Detect which cell encompasses the target text, then output its [x, y] center coordinate. 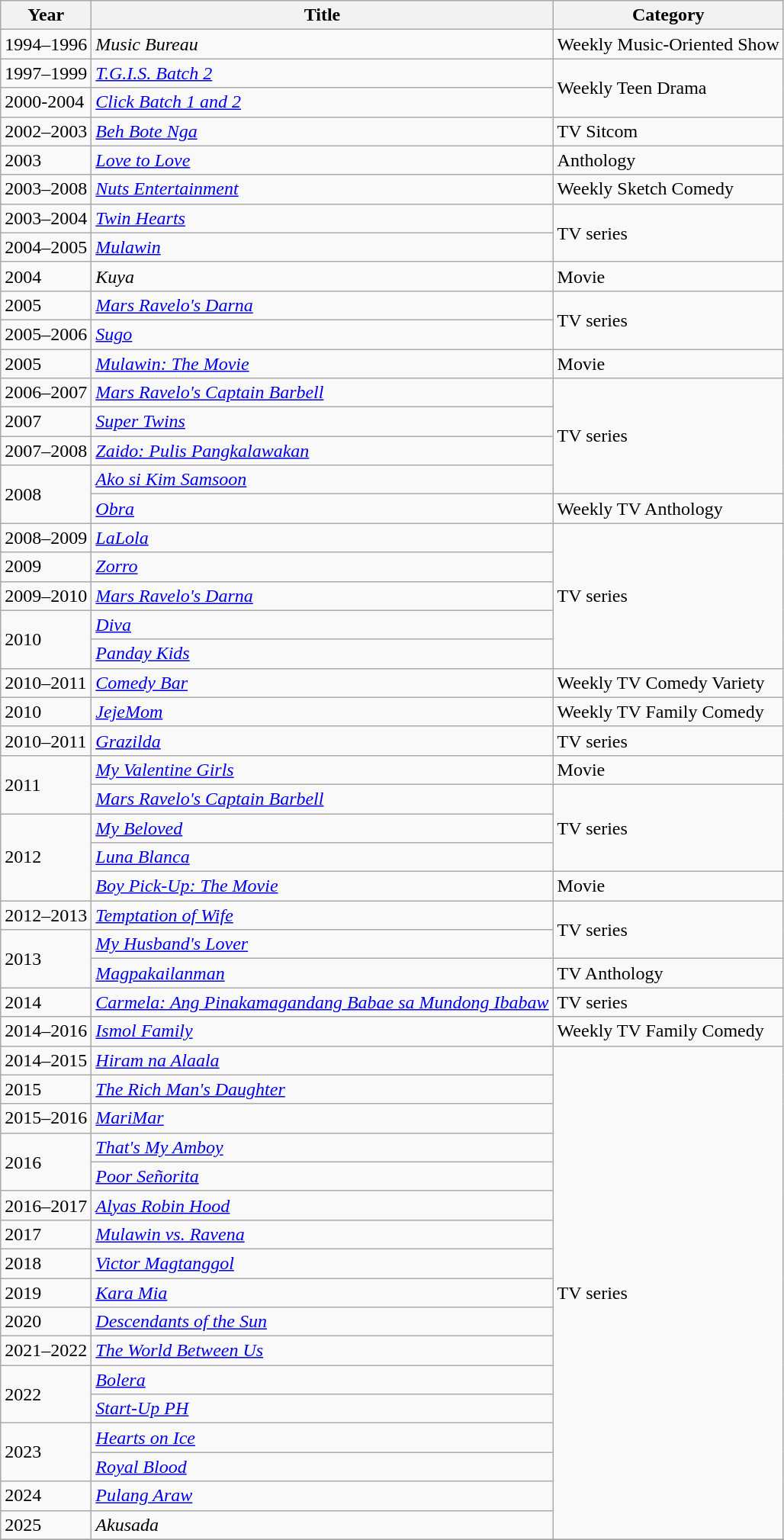
My Husband's Lover [322, 944]
MariMar [322, 1118]
2003–2008 [46, 189]
1994–1996 [46, 44]
2024 [46, 1496]
2009 [46, 567]
2021–2022 [46, 1351]
Hearts on Ice [322, 1438]
TV Sitcom [668, 131]
2002–2003 [46, 131]
Year [46, 15]
Pulang Araw [322, 1496]
T.G.I.S. Batch 2 [322, 73]
Victor Magtanggol [322, 1263]
Akusada [322, 1525]
Super Twins [322, 422]
2008–2009 [46, 538]
2004–2005 [46, 247]
2000-2004 [46, 102]
Mulawin vs. Ravena [322, 1234]
Weekly Teen Drama [668, 88]
Twin Hearts [322, 218]
Obra [322, 509]
2017 [46, 1234]
2015 [46, 1089]
Bolera [322, 1380]
2007–2008 [46, 451]
Sugo [322, 334]
2018 [46, 1263]
Title [322, 15]
2016 [46, 1162]
Ismol Family [322, 1031]
2016–2017 [46, 1205]
Mulawin [322, 247]
2009–2010 [46, 596]
2003–2004 [46, 218]
Zaido: Pulis Pangkalawakan [322, 451]
Weekly TV Comedy Variety [668, 683]
Grazilda [322, 741]
Comedy Bar [322, 683]
The World Between Us [322, 1351]
2011 [46, 784]
2014 [46, 1002]
Category [668, 15]
Temptation of Wife [322, 915]
Mulawin: The Movie [322, 364]
Diva [322, 625]
Start-Up PH [322, 1409]
Poor Señorita [322, 1176]
My Valentine Girls [322, 770]
2003 [46, 160]
Hiram na Alaala [322, 1060]
2012 [46, 857]
Nuts Entertainment [322, 189]
2023 [46, 1452]
Panday Kids [322, 654]
Alyas Robin Hood [322, 1205]
Music Bureau [322, 44]
Zorro [322, 567]
Beh Bote Nga [322, 131]
Ako si Kim Samsoon [322, 480]
2008 [46, 494]
Weekly Sketch Comedy [668, 189]
The Rich Man's Daughter [322, 1089]
1997–1999 [46, 73]
Kara Mia [322, 1293]
Love to Love [322, 160]
Descendants of the Sun [322, 1322]
2013 [46, 959]
2006–2007 [46, 393]
Magpakailanman [322, 973]
2005–2006 [46, 334]
JejeMom [322, 712]
My Beloved [322, 828]
Weekly Music-Oriented Show [668, 44]
TV Anthology [668, 973]
Click Batch 1 and 2 [322, 102]
Anthology [668, 160]
2025 [46, 1525]
2022 [46, 1394]
Weekly TV Anthology [668, 509]
Royal Blood [322, 1467]
LaLola [322, 538]
2020 [46, 1322]
2007 [46, 422]
2004 [46, 276]
Kuya [322, 276]
That's My Amboy [322, 1147]
Boy Pick-Up: The Movie [322, 886]
Carmela: Ang Pinakamagandang Babae sa Mundong Ibabaw [322, 1002]
Luna Blanca [322, 857]
2012–2013 [46, 915]
2014–2015 [46, 1060]
2019 [46, 1293]
2015–2016 [46, 1118]
2014–2016 [46, 1031]
